Identify which cell holds the provided text, then report its [x, y] central coordinate. 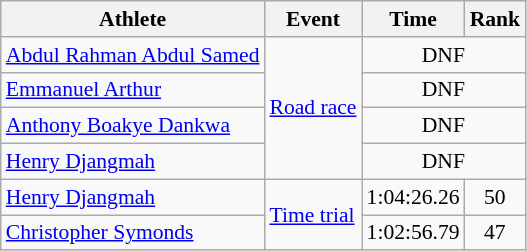
Emmanuel Arthur [133, 90]
50 [496, 197]
1:04:26.26 [414, 197]
Time trial [312, 214]
Road race [312, 108]
Rank [496, 19]
Athlete [133, 19]
1:02:56.79 [414, 233]
Christopher Symonds [133, 233]
47 [496, 233]
Abdul Rahman Abdul Samed [133, 55]
Time [414, 19]
Event [312, 19]
Anthony Boakye Dankwa [133, 126]
